Search for the cell housing the specified text and yield its (X, Y) center coordinate. 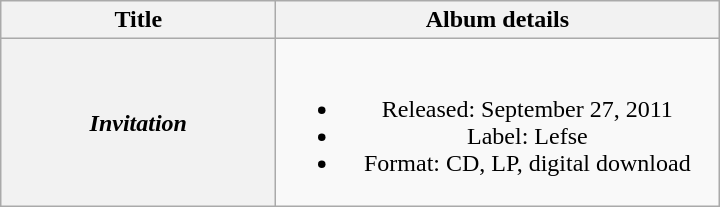
Album details (498, 20)
Title (138, 20)
Invitation (138, 122)
Released: September 27, 2011Label: LefseFormat: CD, LP, digital download (498, 122)
